Detect which cell encompasses the target text, then output its (X, Y) center coordinate. 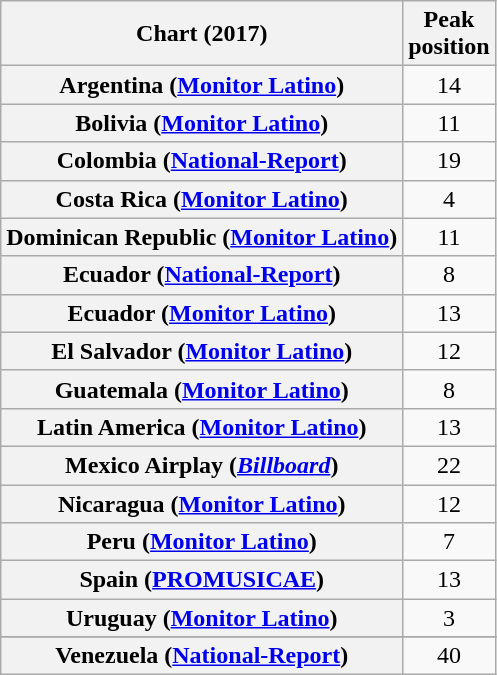
22 (449, 465)
Uruguay (Monitor Latino) (202, 618)
Venezuela (National-Report) (202, 656)
40 (449, 656)
Guatemala (Monitor Latino) (202, 389)
Peru (Monitor Latino) (202, 542)
Dominican Republic (Monitor Latino) (202, 237)
14 (449, 85)
7 (449, 542)
Spain (PROMUSICAE) (202, 580)
Ecuador (National-Report) (202, 275)
Peakposition (449, 34)
4 (449, 199)
3 (449, 618)
Ecuador (Monitor Latino) (202, 313)
Mexico Airplay (Billboard) (202, 465)
El Salvador (Monitor Latino) (202, 351)
Colombia (National-Report) (202, 161)
Bolivia (Monitor Latino) (202, 123)
19 (449, 161)
Argentina (Monitor Latino) (202, 85)
Costa Rica (Monitor Latino) (202, 199)
Nicaragua (Monitor Latino) (202, 503)
Latin America (Monitor Latino) (202, 427)
Chart (2017) (202, 34)
